From the cell containing the given text, extract its center point as (x, y) coordinate. 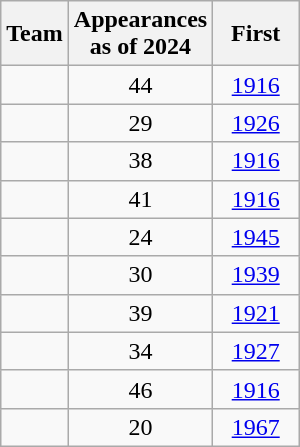
1927 (256, 351)
Team (35, 34)
1939 (256, 275)
30 (140, 275)
34 (140, 351)
38 (140, 161)
First (256, 34)
1926 (256, 123)
39 (140, 313)
Appearances as of 2024 (140, 34)
1921 (256, 313)
46 (140, 389)
41 (140, 199)
20 (140, 427)
1945 (256, 237)
44 (140, 85)
1967 (256, 427)
24 (140, 237)
29 (140, 123)
